Capture the cell that displays the provided text and extract its (x, y) central coordinate. 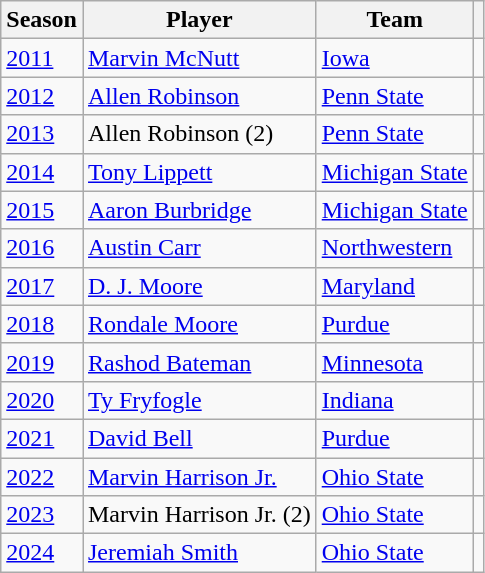
Austin Carr (199, 248)
2014 (42, 172)
Minnesota (394, 362)
Rashod Bateman (199, 362)
Marvin Harrison Jr. (199, 477)
Indiana (394, 400)
2018 (42, 324)
Season (42, 20)
2013 (42, 134)
Team (394, 20)
2015 (42, 210)
Allen Robinson (2) (199, 134)
Player (199, 20)
2024 (42, 553)
Maryland (394, 286)
2017 (42, 286)
2022 (42, 477)
Tony Lippett (199, 172)
Northwestern (394, 248)
Allen Robinson (199, 96)
2019 (42, 362)
2011 (42, 58)
D. J. Moore (199, 286)
Marvin Harrison Jr. (2) (199, 515)
2023 (42, 515)
2021 (42, 438)
2016 (42, 248)
2012 (42, 96)
Jeremiah Smith (199, 553)
Rondale Moore (199, 324)
2020 (42, 400)
Ty Fryfogle (199, 400)
Aaron Burbridge (199, 210)
David Bell (199, 438)
Iowa (394, 58)
Marvin McNutt (199, 58)
